Find where the given text appears and provide that cell's center as (x, y) coordinate. 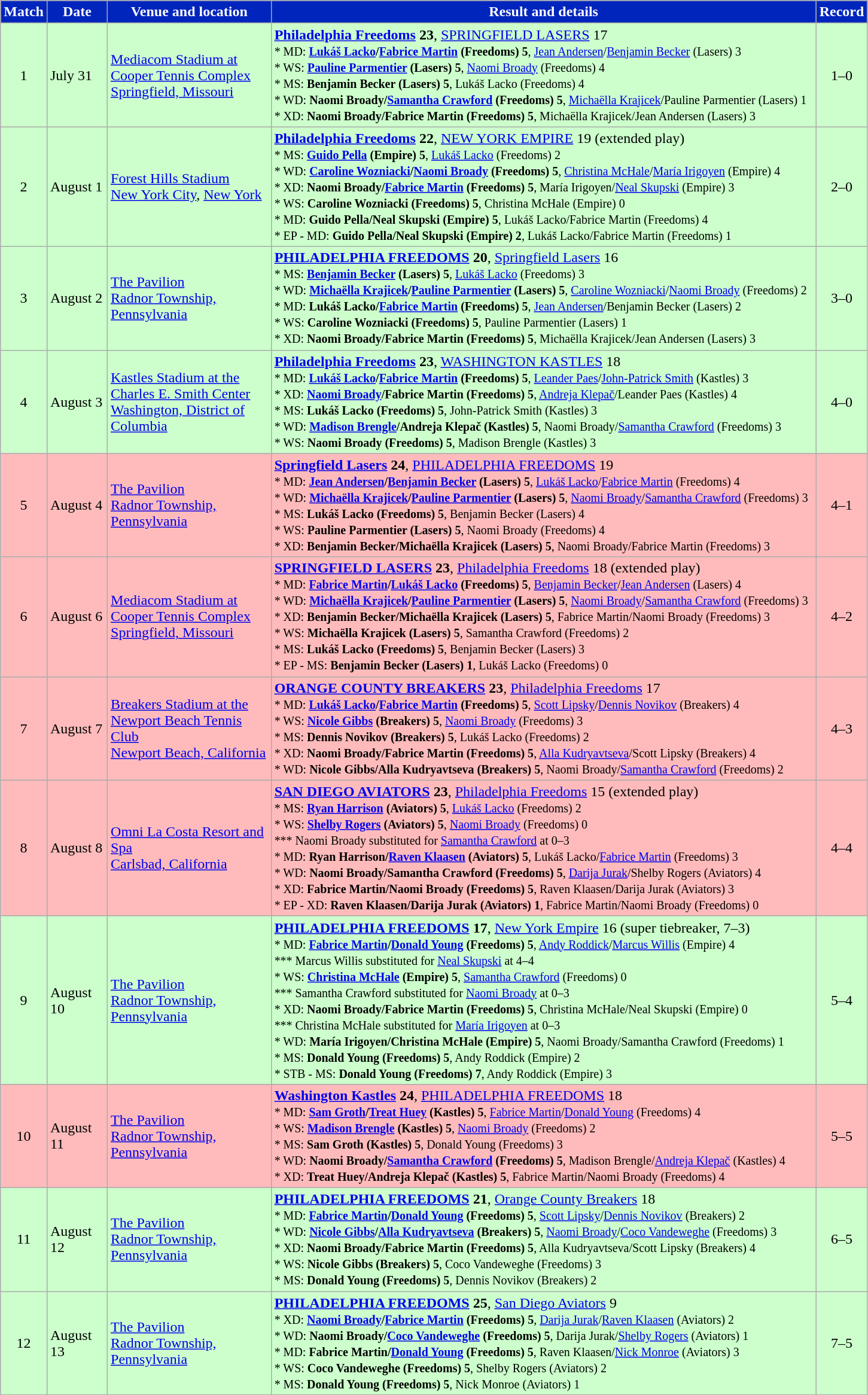
7 (24, 729)
5 (24, 505)
10 (24, 1135)
August 1 (77, 187)
Date (77, 12)
August 2 (77, 298)
August 7 (77, 729)
Result and details (543, 12)
7–5 (842, 1342)
August 4 (77, 505)
11 (24, 1239)
August 13 (77, 1342)
8 (24, 848)
August 3 (77, 402)
2–0 (842, 187)
4–4 (842, 848)
4–0 (842, 402)
5–4 (842, 1000)
July 31 (77, 75)
4 (24, 402)
2 (24, 187)
Forest Hills StadiumNew York City, New York (190, 187)
4–2 (842, 617)
6–5 (842, 1239)
3–0 (842, 298)
Match (24, 12)
9 (24, 1000)
1–0 (842, 75)
3 (24, 298)
12 (24, 1342)
4–1 (842, 505)
August 11 (77, 1135)
6 (24, 617)
1 (24, 75)
August 10 (77, 1000)
Breakers Stadium at the Newport Beach Tennis ClubNewport Beach, California (190, 729)
5–5 (842, 1135)
Omni La Costa Resort and SpaCarlsbad, California (190, 848)
August 8 (77, 848)
4–3 (842, 729)
Venue and location (190, 12)
August 6 (77, 617)
Record (842, 12)
August 12 (77, 1239)
Kastles Stadium at the Charles E. Smith CenterWashington, District of Columbia (190, 402)
